Scan for the cell matching the given text and deliver its [X, Y] coordinate at center. 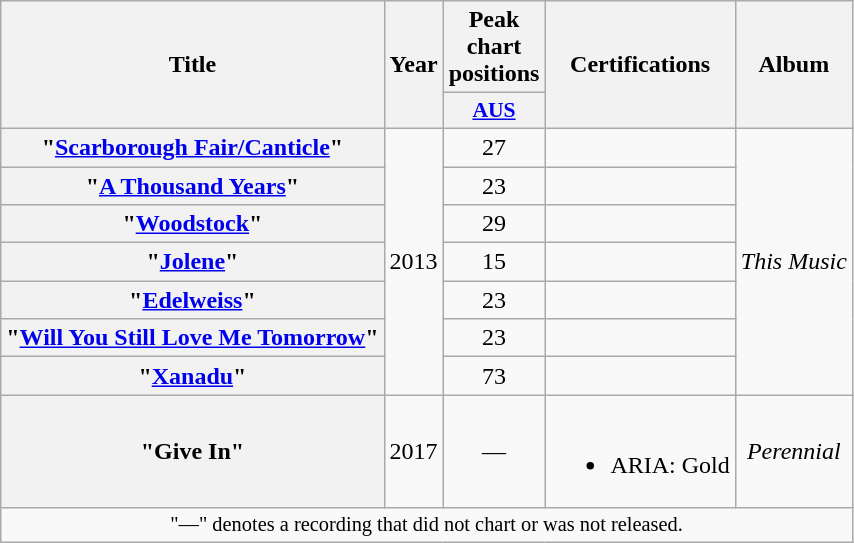
Title [192, 65]
"Jolene" [192, 262]
— [494, 452]
AUS [494, 111]
2017 [414, 452]
"Scarborough Fair/Canticle" [192, 147]
"Give In" [192, 452]
"—" denotes a recording that did not chart or was not released. [427, 525]
Album [794, 65]
"Will You Still Love Me Tomorrow" [192, 338]
27 [494, 147]
"Edelweiss" [192, 300]
"Xanadu" [192, 376]
"A Thousand Years" [192, 185]
Year [414, 65]
Peak chart positions [494, 47]
29 [494, 224]
15 [494, 262]
"Woodstock" [192, 224]
Perennial [794, 452]
73 [494, 376]
Certifications [640, 65]
ARIA: Gold [640, 452]
2013 [414, 261]
This Music [794, 261]
